Locate the cell with the specified text and output its (X, Y) center coordinate. 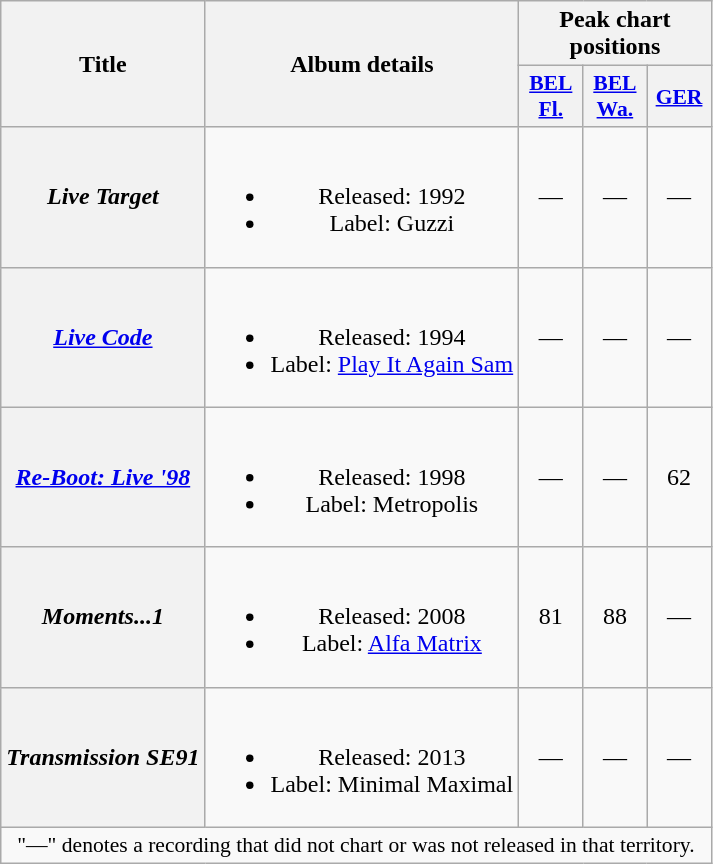
Live Code (103, 337)
88 (615, 617)
Released: 1998Label: Metropolis (362, 477)
Moments...1 (103, 617)
81 (551, 617)
Released: 2008Label: Alfa Matrix (362, 617)
Released: 2013Label: Minimal Maximal (362, 757)
62 (679, 477)
"—" denotes a recording that did not chart or was not released in that territory. (356, 845)
Title (103, 64)
BELWa. (615, 96)
Transmission SE91 (103, 757)
Album details (362, 64)
Live Target (103, 197)
Re-Boot: Live '98 (103, 477)
BELFl. (551, 96)
Released: 1994Label: Play It Again Sam (362, 337)
Peak chart positions (615, 34)
Released: 1992Label: Guzzi (362, 197)
GER (679, 96)
